Locate the cell with the specified text and output its [x, y] center coordinate. 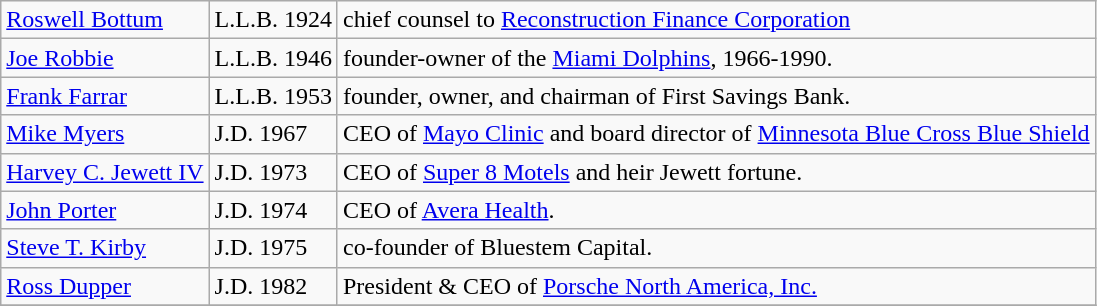
J.D. 1967 [273, 134]
Ross Dupper [105, 286]
founder-owner of the Miami Dolphins, 1966-1990. [716, 58]
Steve T. Kirby [105, 248]
Harvey C. Jewett IV [105, 172]
CEO of Mayo Clinic and board director of Minnesota Blue Cross Blue Shield [716, 134]
Joe Robbie [105, 58]
L.L.B. 1946 [273, 58]
J.D. 1982 [273, 286]
John Porter [105, 210]
Mike Myers [105, 134]
J.D. 1975 [273, 248]
Roswell Bottum [105, 20]
J.D. 1973 [273, 172]
L.L.B. 1953 [273, 96]
Frank Farrar [105, 96]
CEO of Avera Health. [716, 210]
CEO of Super 8 Motels and heir Jewett fortune. [716, 172]
co-founder of Bluestem Capital. [716, 248]
J.D. 1974 [273, 210]
chief counsel to Reconstruction Finance Corporation [716, 20]
President & CEO of Porsche North America, Inc. [716, 286]
founder, owner, and chairman of First Savings Bank. [716, 96]
L.L.B. 1924 [273, 20]
